Identify which cell holds the provided text, then report its (X, Y) central coordinate. 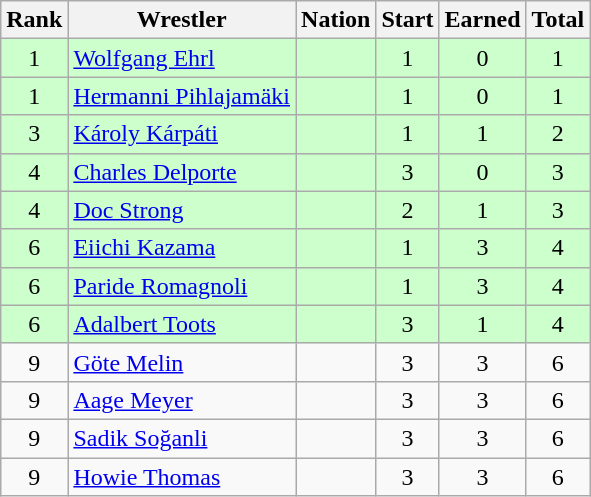
Howie Thomas (182, 477)
Aage Meyer (182, 400)
Adalbert Toots (182, 324)
Paride Romagnoli (182, 286)
Sadik Soğanli (182, 438)
Doc Strong (182, 210)
Rank (34, 20)
Göte Melin (182, 362)
Wrestler (182, 20)
Károly Kárpáti (182, 134)
Start (408, 20)
Wolfgang Ehrl (182, 58)
Total (558, 20)
Eiichi Kazama (182, 248)
Nation (336, 20)
Charles Delporte (182, 172)
Hermanni Pihlajamäki (182, 96)
Earned (482, 20)
